Identify which cell holds the provided text, then report its (x, y) central coordinate. 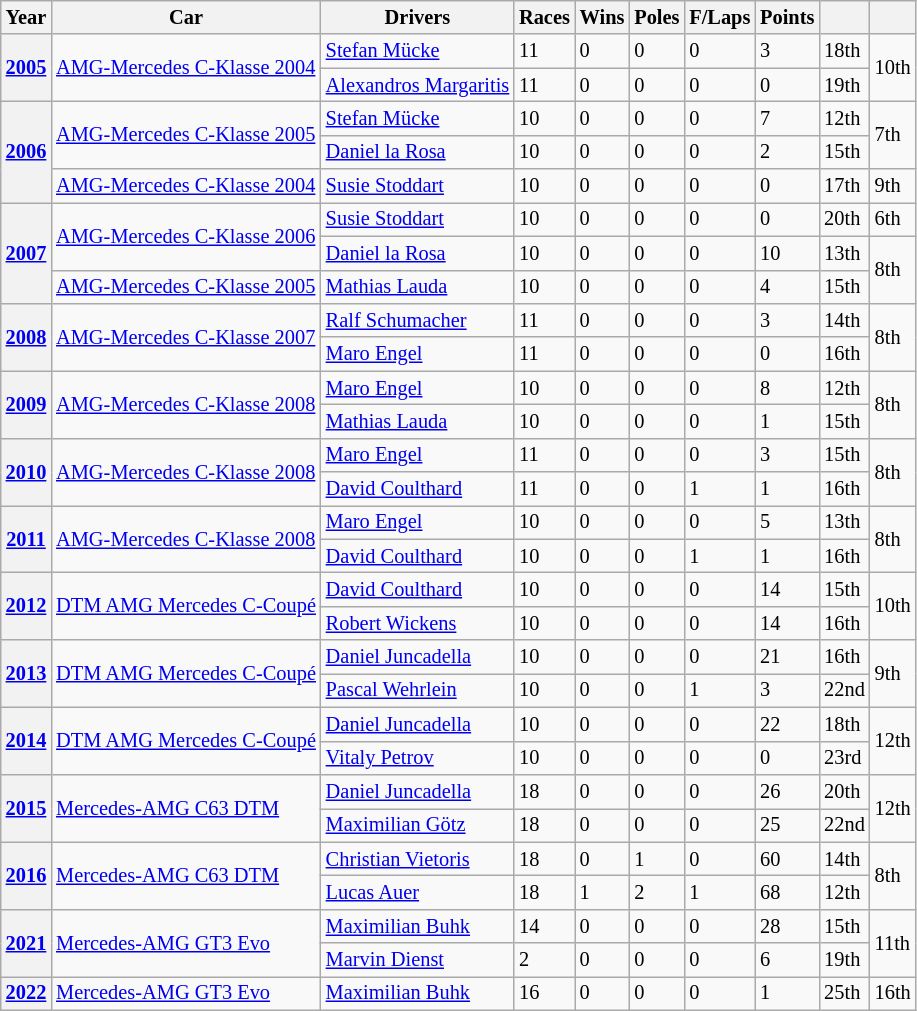
Points (787, 17)
2010 (26, 472)
F/Laps (720, 17)
Year (26, 17)
2013 (26, 674)
26 (787, 791)
2015 (26, 808)
16 (544, 993)
Lucas Auer (418, 892)
2009 (26, 404)
Alexandros Margaritis (418, 85)
7 (787, 118)
Drivers (418, 17)
Marvin Dienst (418, 960)
2007 (26, 252)
7th (893, 134)
28 (787, 926)
2011 (26, 538)
Ralf Schumacher (418, 320)
4 (787, 287)
6 (787, 960)
Robert Wickens (418, 623)
2016 (26, 876)
2005 (26, 68)
8 (787, 388)
5 (787, 522)
Car (186, 17)
22 (787, 724)
2008 (26, 336)
AMG-Mercedes C-Klasse 2007 (186, 336)
11th (893, 942)
2014 (26, 740)
Pascal Wehrlein (418, 690)
60 (787, 859)
6th (893, 219)
Poles (656, 17)
2006 (26, 152)
AMG-Mercedes C-Klasse 2006 (186, 236)
21 (787, 657)
Races (544, 17)
68 (787, 892)
Christian Vietoris (418, 859)
2012 (26, 606)
2022 (26, 993)
25 (787, 825)
23rd (844, 758)
17th (844, 186)
Wins (602, 17)
25th (844, 993)
Maximilian Götz (418, 825)
2021 (26, 942)
Vitaly Petrov (418, 758)
